Find where the given text appears and provide that cell's center as (x, y) coordinate. 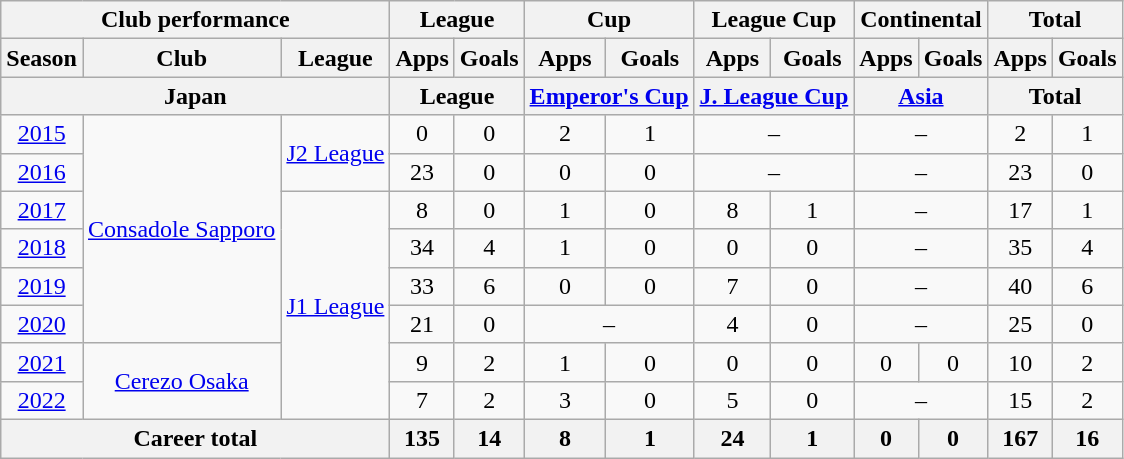
25 (1020, 324)
2021 (42, 362)
16 (1087, 438)
17 (1020, 210)
33 (422, 286)
2020 (42, 324)
Cerezo Osaka (181, 381)
14 (489, 438)
40 (1020, 286)
Career total (196, 438)
167 (1020, 438)
2019 (42, 286)
135 (422, 438)
10 (1020, 362)
J. League Cup (774, 96)
24 (732, 438)
2016 (42, 172)
2015 (42, 134)
League Cup (774, 20)
Asia (921, 96)
21 (422, 324)
Emperor's Cup (609, 96)
J2 League (336, 153)
Season (42, 58)
3 (565, 400)
9 (422, 362)
5 (732, 400)
J1 League (336, 305)
Japan (196, 96)
Club performance (196, 20)
2022 (42, 400)
Cup (609, 20)
Continental (921, 20)
35 (1020, 248)
15 (1020, 400)
2017 (42, 210)
34 (422, 248)
Club (181, 58)
2018 (42, 248)
Consadole Sapporo (181, 229)
